Search for the cell housing the specified text and yield its [x, y] center coordinate. 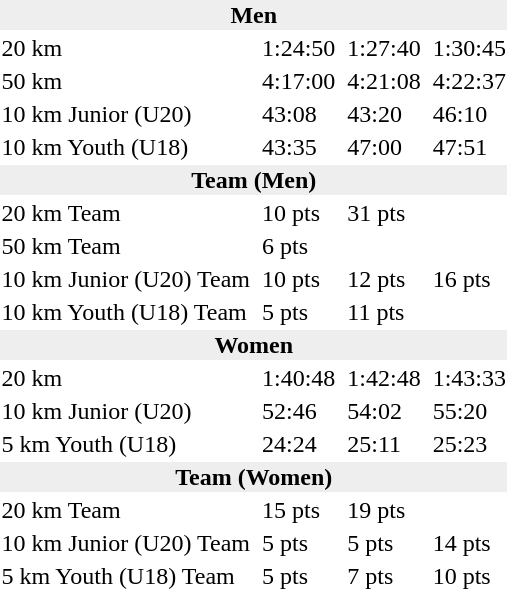
1:43:33 [469, 378]
19 pts [384, 510]
52:46 [299, 411]
43:20 [384, 114]
4:17:00 [299, 81]
1:40:48 [299, 378]
4:21:08 [384, 81]
50 km [126, 81]
5 km Youth (U18) [126, 444]
4:22:37 [469, 81]
1:42:48 [384, 378]
16 pts [469, 279]
54:02 [384, 411]
47:00 [384, 147]
1:24:50 [299, 48]
47:51 [469, 147]
24:24 [299, 444]
10 km Youth (U18) Team [126, 312]
25:23 [469, 444]
43:35 [299, 147]
50 km Team [126, 246]
43:08 [299, 114]
1:27:40 [384, 48]
14 pts [469, 543]
46:10 [469, 114]
6 pts [299, 246]
25:11 [384, 444]
10 km Youth (U18) [126, 147]
11 pts [384, 312]
55:20 [469, 411]
1:30:45 [469, 48]
31 pts [384, 213]
15 pts [299, 510]
12 pts [384, 279]
